Search for the cell housing the specified text and yield its (X, Y) center coordinate. 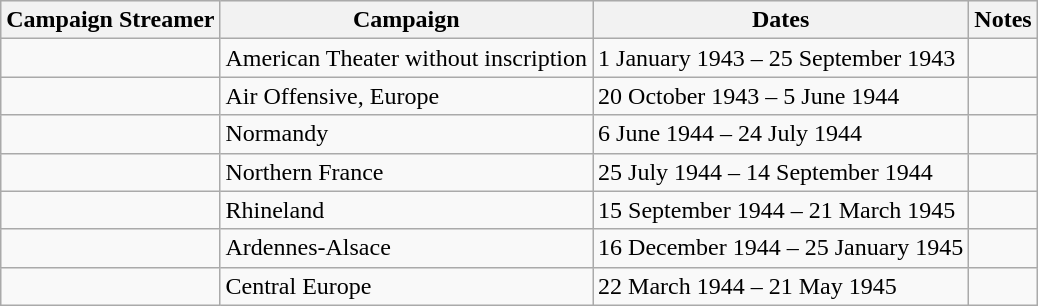
20 October 1943 – 5 June 1944 (781, 96)
Rhineland (406, 210)
Air Offensive, Europe (406, 96)
Ardennes-Alsace (406, 248)
Central Europe (406, 286)
Normandy (406, 134)
1 January 1943 – 25 September 1943 (781, 58)
16 December 1944 – 25 January 1945 (781, 248)
Campaign (406, 20)
25 July 1944 – 14 September 1944 (781, 172)
15 September 1944 – 21 March 1945 (781, 210)
Campaign Streamer (110, 20)
22 March 1944 – 21 May 1945 (781, 286)
6 June 1944 – 24 July 1944 (781, 134)
Northern France (406, 172)
Dates (781, 20)
American Theater without inscription (406, 58)
Notes (1003, 20)
